Detect which cell encompasses the target text, then output its [x, y] center coordinate. 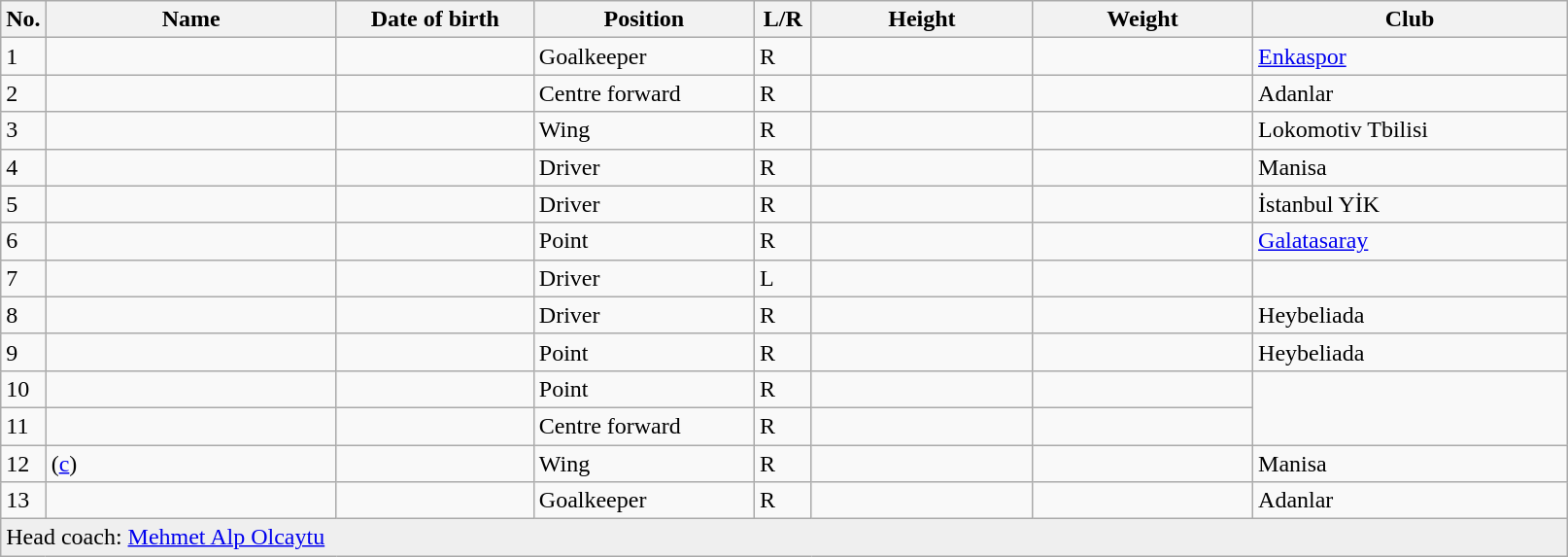
4 [23, 167]
Height [921, 19]
Lokomotiv Tbilisi [1411, 130]
7 [23, 278]
İstanbul YİK [1411, 204]
L [783, 278]
6 [23, 241]
10 [23, 389]
Name [190, 19]
Galatasaray [1411, 241]
12 [23, 464]
8 [23, 315]
11 [23, 426]
Club [1411, 19]
9 [23, 352]
Enkaspor [1411, 56]
5 [23, 204]
Head coach: Mehmet Alp Olcaytu [784, 538]
(c) [190, 464]
No. [23, 19]
Position [643, 19]
Date of birth [435, 19]
13 [23, 501]
2 [23, 93]
1 [23, 56]
L/R [783, 19]
Weight [1142, 19]
3 [23, 130]
